Output the [X, Y] coordinate of the center of the cell containing the given text.  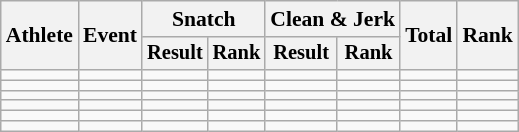
Clean & Jerk [332, 19]
Total [428, 36]
Snatch [204, 19]
Athlete [40, 36]
Event [110, 36]
